For the text-containing cell, return its midpoint in (X, Y) coordinate format. 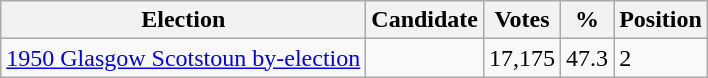
47.3 (588, 58)
2 (661, 58)
Votes (522, 20)
1950 Glasgow Scotstoun by-election (184, 58)
% (588, 20)
17,175 (522, 58)
Election (184, 20)
Candidate (425, 20)
Position (661, 20)
